Locate the cell with the specified text and output its [x, y] center coordinate. 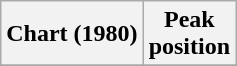
Peakposition [189, 34]
Chart (1980) [72, 34]
